Locate the cell with the specified text and output its (x, y) center coordinate. 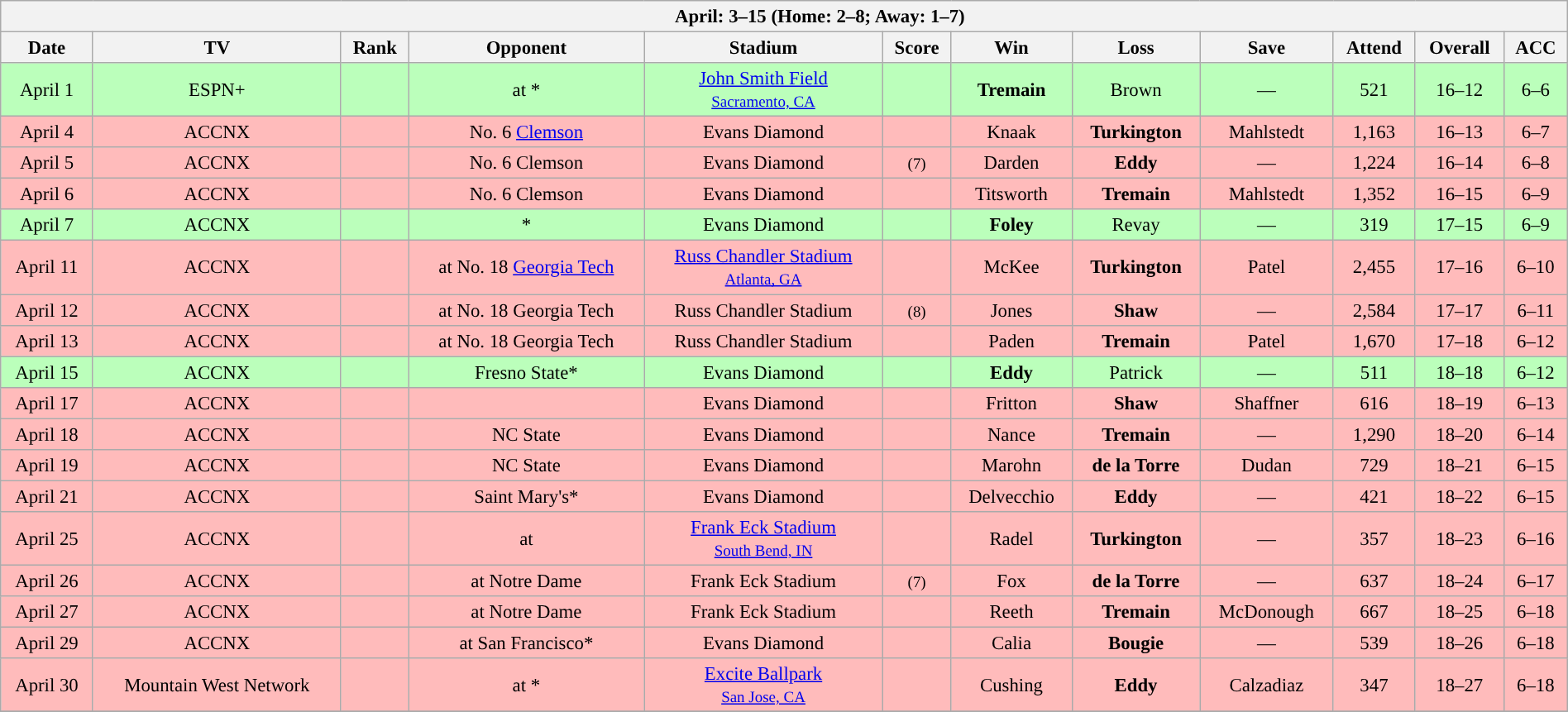
Foley (1011, 225)
McDonough (1267, 612)
John Smith FieldSacramento, CA (764, 89)
Win (1011, 47)
Russ Chandler StadiumAtlanta, GA (764, 268)
April 18 (46, 434)
April 19 (46, 465)
TV (217, 47)
ACC (1535, 47)
16–15 (1459, 194)
April 30 (46, 685)
Dudan (1267, 465)
18–21 (1459, 465)
at San Francisco* (526, 643)
6–17 (1535, 581)
17–15 (1459, 225)
6–11 (1535, 310)
April 15 (46, 372)
April 25 (46, 539)
Knaak (1011, 132)
Brown (1136, 89)
April 26 (46, 581)
539 (1374, 643)
Marohn (1011, 465)
April 11 (46, 268)
Stadium (764, 47)
April 5 (46, 163)
6–14 (1535, 434)
Saint Mary's* (526, 496)
Cushing (1011, 685)
Jones (1011, 310)
511 (1374, 372)
Radel (1011, 539)
18–24 (1459, 581)
ESPN+ (217, 89)
April 29 (46, 643)
Revay (1136, 225)
Shaffner (1267, 403)
Nance (1011, 434)
Reeth (1011, 612)
April 7 (46, 225)
Titsworth (1011, 194)
April 27 (46, 612)
18–23 (1459, 539)
6–8 (1535, 163)
Patrick (1136, 372)
16–12 (1459, 89)
6–6 (1535, 89)
April 13 (46, 341)
* (526, 225)
Mountain West Network (217, 685)
1,163 (1374, 132)
Fox (1011, 581)
April: 3–15 (Home: 2–8; Away: 1–7) (784, 17)
18–22 (1459, 496)
616 (1374, 403)
6–16 (1535, 539)
Calia (1011, 643)
6–13 (1535, 403)
(8) (916, 310)
319 (1374, 225)
357 (1374, 539)
Fresno State* (526, 372)
Date (46, 47)
16–13 (1459, 132)
637 (1374, 581)
Fritton (1011, 403)
6–10 (1535, 268)
18–19 (1459, 403)
McKee (1011, 268)
April 6 (46, 194)
16–14 (1459, 163)
1,670 (1374, 341)
18–25 (1459, 612)
Score (916, 47)
17–18 (1459, 341)
2,584 (1374, 310)
18–27 (1459, 685)
1,352 (1374, 194)
April 21 (46, 496)
Darden (1011, 163)
Rank (375, 47)
April 12 (46, 310)
April 1 (46, 89)
Excite BallparkSan Jose, CA (764, 685)
1,224 (1374, 163)
521 (1374, 89)
18–20 (1459, 434)
17–16 (1459, 268)
6–7 (1535, 132)
April 17 (46, 403)
Calzadiaz (1267, 685)
Attend (1374, 47)
Bougie (1136, 643)
Paden (1011, 341)
17–17 (1459, 310)
Loss (1136, 47)
Opponent (526, 47)
18–26 (1459, 643)
Overall (1459, 47)
Save (1267, 47)
729 (1374, 465)
Delvecchio (1011, 496)
18–18 (1459, 372)
347 (1374, 685)
April 4 (46, 132)
1,290 (1374, 434)
2,455 (1374, 268)
at (526, 539)
667 (1374, 612)
421 (1374, 496)
Frank Eck StadiumSouth Bend, IN (764, 539)
